Extract the (X, Y) coordinate from the center of the cell holding the provided text.  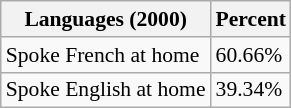
39.34% (251, 90)
60.66% (251, 55)
Languages (2000) (106, 19)
Spoke French at home (106, 55)
Spoke English at home (106, 90)
Percent (251, 19)
